Extract the (X, Y) coordinate from the center of the cell holding the provided text.  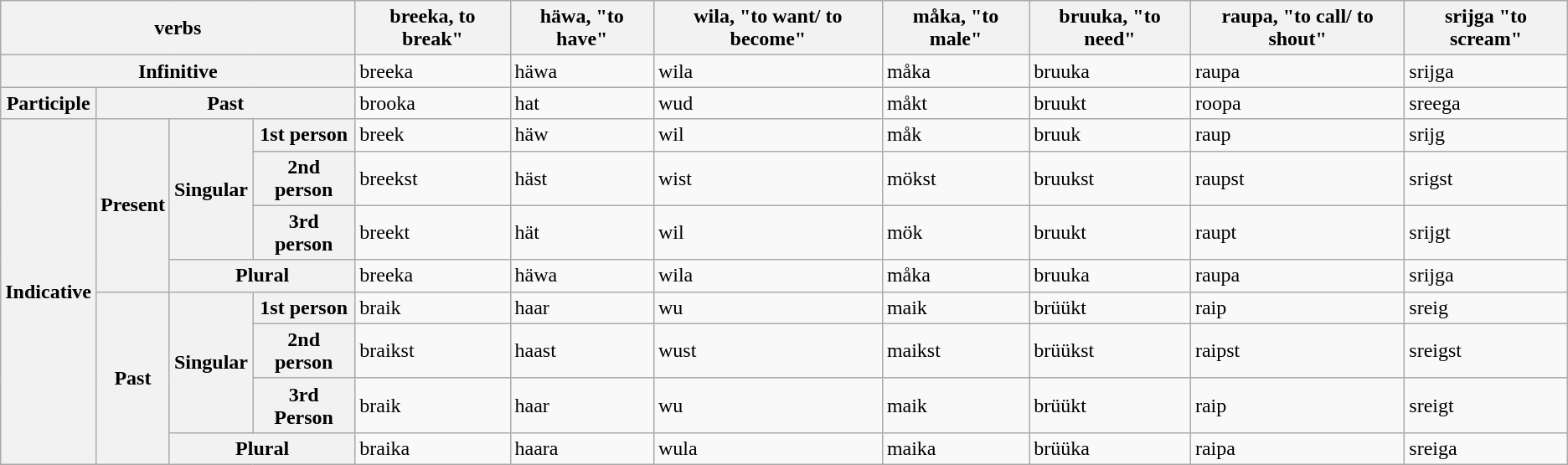
måka, "to male" (955, 28)
brüüka (1111, 448)
wust (767, 350)
bruuka, "to need" (1111, 28)
3rd person (304, 233)
wula (767, 448)
brooka (432, 103)
sreigst (1486, 350)
srijg (1486, 135)
maika (955, 448)
hat (581, 103)
srigst (1486, 178)
breeka, to break" (432, 28)
hät (581, 233)
sreega (1486, 103)
Infinitive (178, 71)
Indicative (49, 292)
haara (581, 448)
måkt (955, 103)
maikst (955, 350)
breekt (432, 233)
häwa, "to have" (581, 28)
brüükst (1111, 350)
roopa (1297, 103)
sreigt (1486, 406)
3rd Person (304, 406)
mök (955, 233)
raupt (1297, 233)
srijga "to scream" (1486, 28)
wila, "to want/ to become" (767, 28)
braika (432, 448)
häst (581, 178)
breek (432, 135)
raupa, "to call/ to shout" (1297, 28)
raipa (1297, 448)
sreiga (1486, 448)
mökst (955, 178)
Present (132, 205)
häw (581, 135)
bruuk (1111, 135)
måk (955, 135)
verbs (178, 28)
wist (767, 178)
bruukst (1111, 178)
raupst (1297, 178)
breekst (432, 178)
srijgt (1486, 233)
Participle (49, 103)
raipst (1297, 350)
raup (1297, 135)
haast (581, 350)
sreig (1486, 307)
braikst (432, 350)
wud (767, 103)
